Return the [x, y] coordinate for the center point of the cell that contains the specified text.  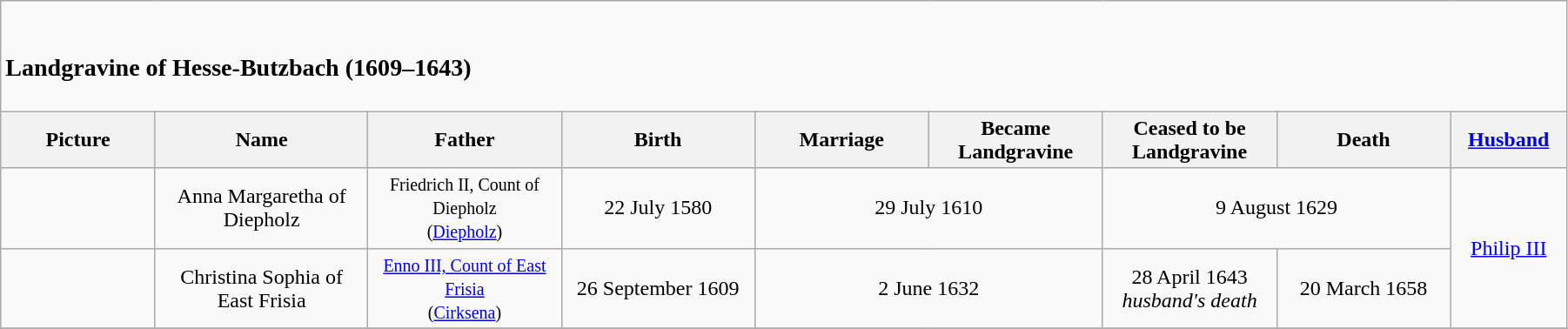
Friedrich II, Count of Diepholz(Diepholz) [465, 208]
Christina Sophia of East Frisia [261, 288]
Enno III, Count of East Frisia(Cirksena) [465, 288]
2 June 1632 [928, 288]
Philip III [1509, 248]
Picture [78, 139]
22 July 1580 [658, 208]
Ceased to be Landgravine [1189, 139]
Father [465, 139]
Husband [1509, 139]
Death [1364, 139]
Anna Margaretha of Diepholz [261, 208]
29 July 1610 [928, 208]
28 April 1643husband's death [1189, 288]
Name [261, 139]
9 August 1629 [1277, 208]
Landgravine of Hesse-Butzbach (1609–1643) [784, 56]
Marriage [841, 139]
Became Landgravine [1015, 139]
Birth [658, 139]
20 March 1658 [1364, 288]
26 September 1609 [658, 288]
